For the text-containing cell, return its midpoint in [x, y] coordinate format. 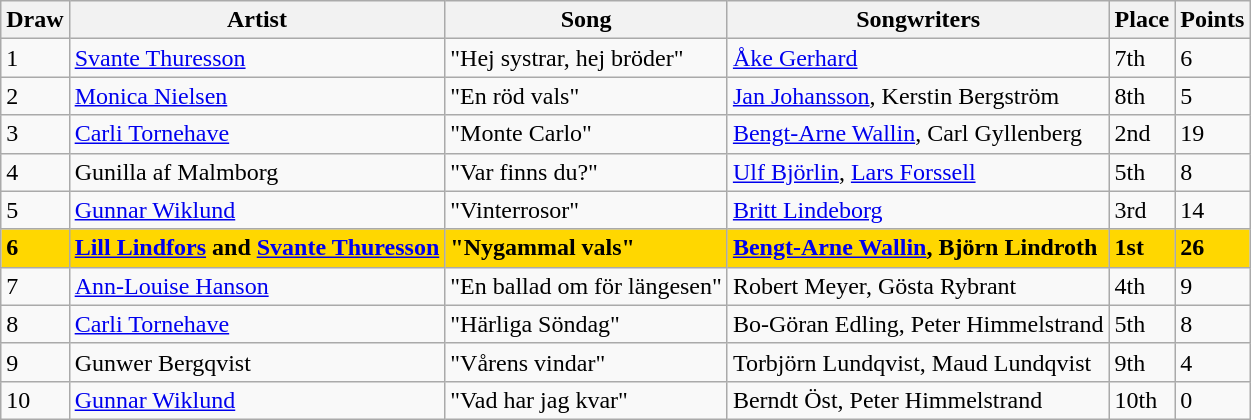
Torbjörn Lundqvist, Maud Lundqvist [918, 362]
Britt Lindeborg [918, 210]
Place [1142, 20]
"En röd vals" [586, 96]
7th [1142, 58]
4th [1142, 286]
Bo-Göran Edling, Peter Himmelstrand [918, 324]
9th [1142, 362]
Robert Meyer, Gösta Rybrant [918, 286]
Gunilla af Malmborg [257, 172]
1st [1142, 248]
19 [1212, 134]
10 [35, 400]
Gunwer Bergqvist [257, 362]
"Vinterrosor" [586, 210]
Svante Thuresson [257, 58]
"Vårens vindar" [586, 362]
"Hej systrar, hej bröder" [586, 58]
Åke Gerhard [918, 58]
"Härliga Söndag" [586, 324]
10th [1142, 400]
0 [1212, 400]
Ulf Björlin, Lars Forssell [918, 172]
Ann-Louise Hanson [257, 286]
"En ballad om för längesen" [586, 286]
26 [1212, 248]
Bengt-Arne Wallin, Björn Lindroth [918, 248]
8th [1142, 96]
"Nygammal vals" [586, 248]
Artist [257, 20]
2nd [1142, 134]
1 [35, 58]
Berndt Öst, Peter Himmelstrand [918, 400]
"Var finns du?" [586, 172]
Monica Nielsen [257, 96]
Song [586, 20]
Lill Lindfors and Svante Thuresson [257, 248]
Points [1212, 20]
Jan Johansson, Kerstin Bergström [918, 96]
14 [1212, 210]
"Vad har jag kvar" [586, 400]
3rd [1142, 210]
Songwriters [918, 20]
"Monte Carlo" [586, 134]
3 [35, 134]
2 [35, 96]
Bengt-Arne Wallin, Carl Gyllenberg [918, 134]
7 [35, 286]
Draw [35, 20]
